Find where the given text appears and provide that cell's center as [x, y] coordinate. 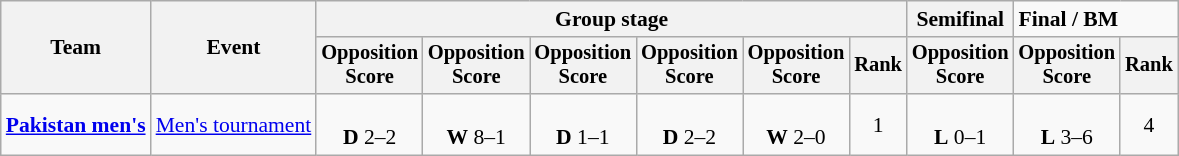
Event [234, 48]
Pakistan men's [76, 124]
W 8–1 [476, 124]
Final / BM [1095, 19]
4 [1149, 124]
1 [878, 124]
Team [76, 48]
L 3–6 [1066, 124]
D 1–1 [584, 124]
L 0–1 [960, 124]
W 2–0 [796, 124]
Group stage [612, 19]
Men's tournament [234, 124]
Semifinal [960, 19]
